Provide the (X, Y) coordinate of the cell's center where the given text is located.  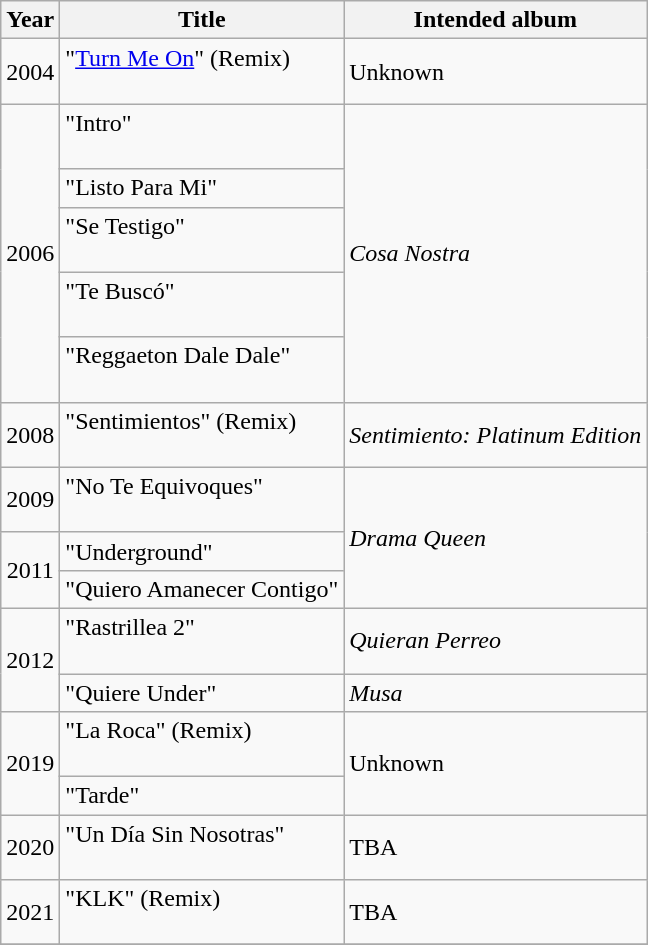
"No Te Equivoques" (202, 500)
"Quiero Amanecer Contigo" (202, 589)
Title (202, 20)
"KLK" (Remix) (202, 912)
"Listo Para Mi" (202, 188)
2006 (30, 253)
"Intro" (202, 136)
"Tarde" (202, 796)
2012 (30, 660)
"Te Buscó" (202, 304)
Year (30, 20)
"Un Día Sin Nosotras" (202, 848)
"La Roca" (Remix) (202, 744)
2004 (30, 72)
Musa (496, 693)
2011 (30, 570)
"Sentimientos" (Remix) (202, 434)
"Rastrillea 2" (202, 640)
2009 (30, 500)
"Underground" (202, 551)
2019 (30, 764)
Quieran Perreo (496, 640)
Drama Queen (496, 538)
"Quiere Under" (202, 693)
2021 (30, 912)
"Se Testigo" (202, 240)
Cosa Nostra (496, 253)
Intended album (496, 20)
"Turn Me On" (Remix) (202, 72)
2020 (30, 848)
Sentimiento: Platinum Edition (496, 434)
2008 (30, 434)
"Reggaeton Dale Dale" (202, 370)
